Pinpoint the cell where the given text exists, returning its (X, Y) midpoint coordinate. 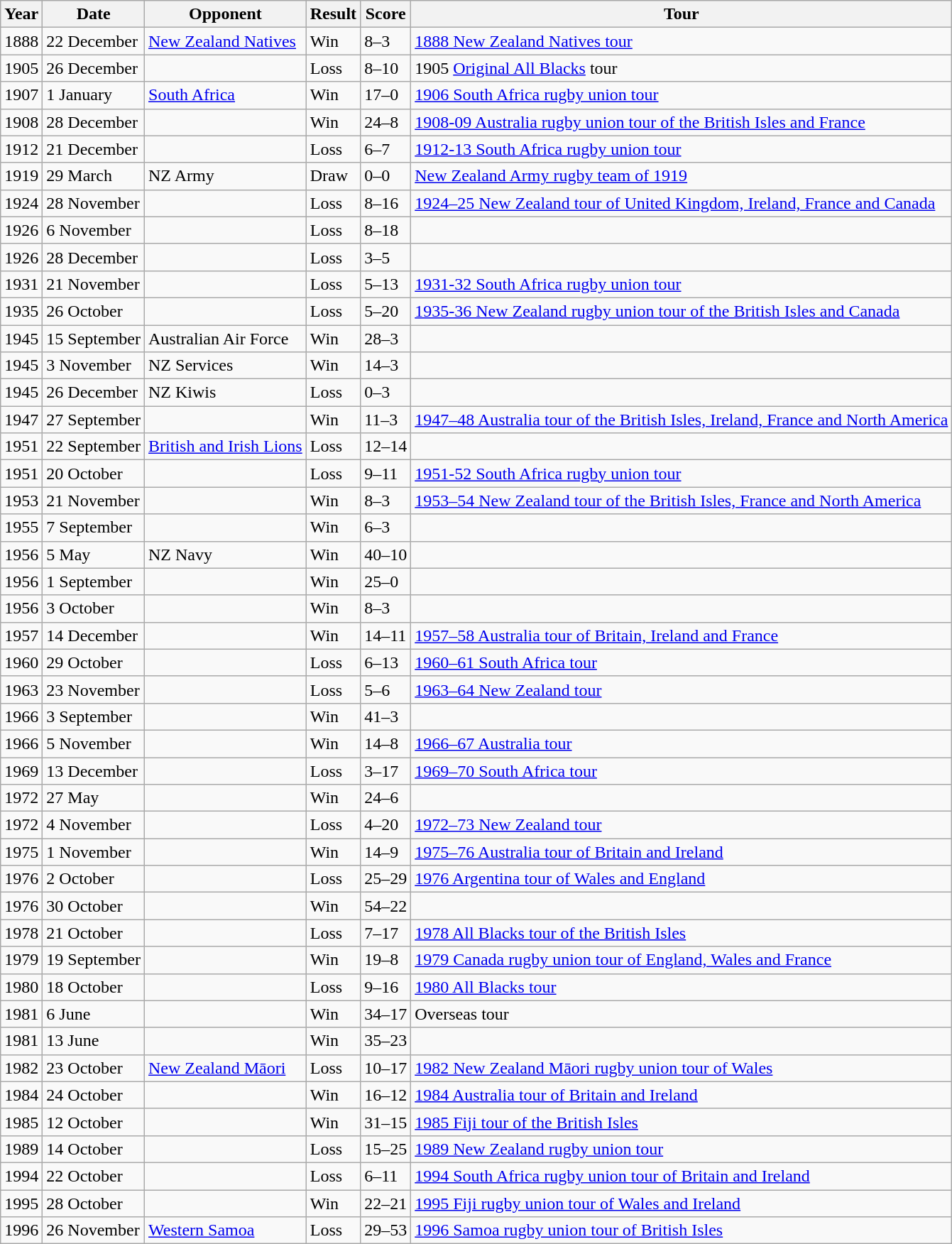
Date (94, 14)
1969 (21, 770)
5–20 (386, 311)
3 October (94, 609)
1947 (21, 420)
29 October (94, 662)
23 November (94, 689)
21 October (94, 933)
4–20 (386, 825)
1975 (21, 852)
1905 Original All Blacks tour (682, 68)
1912 (21, 149)
New Zealand Natives (226, 41)
3 September (94, 716)
1955 (21, 528)
1995 (21, 1204)
1995 Fiji rugby union tour of Wales and Ireland (682, 1204)
12 October (94, 1122)
6–3 (386, 528)
1984 Australia tour of Britain and Ireland (682, 1095)
21 December (94, 149)
25–0 (386, 582)
1963–64 New Zealand tour (682, 689)
8–10 (386, 68)
1908 (21, 122)
35–23 (386, 1041)
Tour (682, 14)
13 December (94, 770)
14 December (94, 635)
24 October (94, 1095)
1935 (21, 311)
5–13 (386, 284)
3–5 (386, 257)
19 September (94, 960)
4 November (94, 825)
54–22 (386, 906)
29–53 (386, 1231)
1963 (21, 689)
12–14 (386, 447)
22 October (94, 1176)
1919 (21, 176)
1982 (21, 1068)
1953–54 New Zealand tour of the British Isles, France and North America (682, 501)
5 May (94, 555)
Opponent (226, 14)
1957–58 Australia tour of Britain, Ireland and France (682, 635)
11–3 (386, 420)
Result (333, 14)
23 October (94, 1068)
1982 New Zealand Māori rugby union tour of Wales (682, 1068)
14–8 (386, 743)
1924–25 New Zealand tour of United Kingdom, Ireland, France and Canada (682, 203)
Year (21, 14)
1994 (21, 1176)
40–10 (386, 555)
1979 (21, 960)
British and Irish Lions (226, 447)
7 September (94, 528)
6 June (94, 1014)
NZ Services (226, 366)
Draw (333, 176)
1931 (21, 284)
1905 (21, 68)
9–16 (386, 987)
1985 Fiji tour of the British Isles (682, 1122)
14 October (94, 1149)
1935-36 New Zealand rugby union tour of the British Isles and Canada (682, 311)
1947–48 Australia tour of the British Isles, Ireland, France and North America (682, 420)
1979 Canada rugby union tour of England, Wales and France (682, 960)
26 November (94, 1231)
1975–76 Australia tour of Britain and Ireland (682, 852)
1972–73 New Zealand tour (682, 825)
1980 All Blacks tour (682, 987)
1994 South Africa rugby union tour of Britain and Ireland (682, 1176)
Overseas tour (682, 1014)
0–0 (386, 176)
Score (386, 14)
1906 South Africa rugby union tour (682, 95)
NZ Navy (226, 555)
1960–61 South Africa tour (682, 662)
NZ Army (226, 176)
NZ Kiwis (226, 393)
27 September (94, 420)
1888 New Zealand Natives tour (682, 41)
2 October (94, 879)
15 September (94, 339)
1989 (21, 1149)
1960 (21, 662)
17–0 (386, 95)
27 May (94, 798)
8–16 (386, 203)
22 September (94, 447)
14–11 (386, 635)
24–6 (386, 798)
1908-09 Australia rugby union tour of the British Isles and France (682, 122)
28–3 (386, 339)
22 December (94, 41)
1957 (21, 635)
1888 (21, 41)
16–12 (386, 1095)
1980 (21, 987)
1 January (94, 95)
26 October (94, 311)
29 March (94, 176)
25–29 (386, 879)
1951-52 South Africa rugby union tour (682, 474)
1976 Argentina tour of Wales and England (682, 879)
New Zealand Māori (226, 1068)
34–17 (386, 1014)
9–11 (386, 474)
31–15 (386, 1122)
0–3 (386, 393)
5–6 (386, 689)
1996 Samoa rugby union tour of British Isles (682, 1231)
22–21 (386, 1204)
6–7 (386, 149)
New Zealand Army rugby team of 1919 (682, 176)
20 October (94, 474)
19–8 (386, 960)
30 October (94, 906)
South Africa (226, 95)
1 September (94, 582)
10–17 (386, 1068)
1989 New Zealand rugby union tour (682, 1149)
1966–67 Australia tour (682, 743)
3 November (94, 366)
1953 (21, 501)
7–17 (386, 933)
28 October (94, 1204)
14–3 (386, 366)
6–13 (386, 662)
1984 (21, 1095)
15–25 (386, 1149)
28 November (94, 203)
1996 (21, 1231)
Western Samoa (226, 1231)
18 October (94, 987)
3–17 (386, 770)
1978 (21, 933)
41–3 (386, 716)
8–18 (386, 230)
1907 (21, 95)
1978 All Blacks tour of the British Isles (682, 933)
6–11 (386, 1176)
1931-32 South Africa rugby union tour (682, 284)
1924 (21, 203)
5 November (94, 743)
1985 (21, 1122)
6 November (94, 230)
1912-13 South Africa rugby union tour (682, 149)
24–8 (386, 122)
Australian Air Force (226, 339)
14–9 (386, 852)
13 June (94, 1041)
1969–70 South Africa tour (682, 770)
1 November (94, 852)
